Return the (X, Y) coordinate for the center point of the cell that contains the specified text.  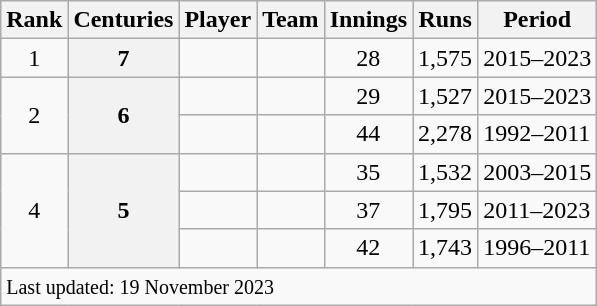
1 (34, 58)
2 (34, 115)
Innings (368, 20)
7 (124, 58)
Rank (34, 20)
42 (368, 248)
29 (368, 96)
44 (368, 134)
1,795 (446, 210)
Team (291, 20)
1992–2011 (538, 134)
6 (124, 115)
1,532 (446, 172)
1,527 (446, 96)
35 (368, 172)
Last updated: 19 November 2023 (299, 286)
Period (538, 20)
37 (368, 210)
2003–2015 (538, 172)
Centuries (124, 20)
5 (124, 210)
1,575 (446, 58)
Player (218, 20)
28 (368, 58)
Runs (446, 20)
1996–2011 (538, 248)
1,743 (446, 248)
2011–2023 (538, 210)
4 (34, 210)
2,278 (446, 134)
